Pinpoint the cell where the given text exists, returning its (X, Y) midpoint coordinate. 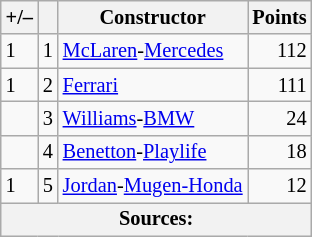
Sources: (156, 219)
2 (48, 85)
5 (48, 186)
112 (280, 51)
McLaren-Mercedes (153, 51)
12 (280, 186)
Points (280, 17)
18 (280, 152)
111 (280, 85)
4 (48, 152)
Williams-BMW (153, 118)
Jordan-Mugen-Honda (153, 186)
Benetton-Playlife (153, 152)
3 (48, 118)
Constructor (153, 17)
Ferrari (153, 85)
24 (280, 118)
+/– (20, 17)
